Pinpoint the cell where the given text exists, returning its [X, Y] midpoint coordinate. 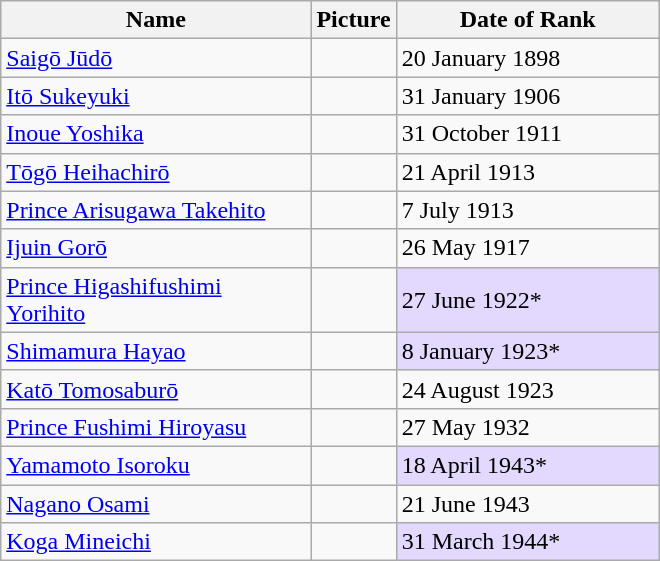
Ijuin Gorō [156, 248]
18 April 1943* [528, 465]
Picture [354, 20]
20 January 1898 [528, 58]
7 July 1913 [528, 210]
Katō Tomosaburō [156, 389]
Saigō Jūdō [156, 58]
24 August 1923 [528, 389]
31 March 1944* [528, 542]
21 June 1943 [528, 503]
Yamamoto Isoroku [156, 465]
Prince Higashifushimi Yorihito [156, 300]
31 January 1906 [528, 96]
Date of Rank [528, 20]
Prince Arisugawa Takehito [156, 210]
21 April 1913 [528, 172]
Inoue Yoshika [156, 134]
Prince Fushimi Hiroyasu [156, 427]
Shimamura Hayao [156, 351]
Tōgō Heihachirō [156, 172]
Itō Sukeyuki [156, 96]
Name [156, 20]
Nagano Osami [156, 503]
27 June 1922* [528, 300]
8 January 1923* [528, 351]
27 May 1932 [528, 427]
26 May 1917 [528, 248]
Koga Mineichi [156, 542]
31 October 1911 [528, 134]
